Pinpoint the cell where the given text exists, returning its (x, y) midpoint coordinate. 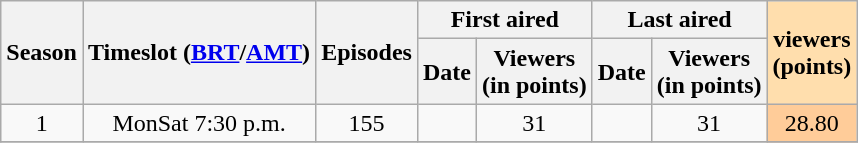
28.80 (812, 123)
Season (42, 52)
Episodes (367, 52)
viewers (points) (812, 52)
Timeslot (BRT/AMT) (198, 52)
First aired (504, 20)
MonSat 7:30 p.m. (198, 123)
Last aired (680, 20)
155 (367, 123)
1 (42, 123)
